Search for the cell housing the specified text and yield its (X, Y) center coordinate. 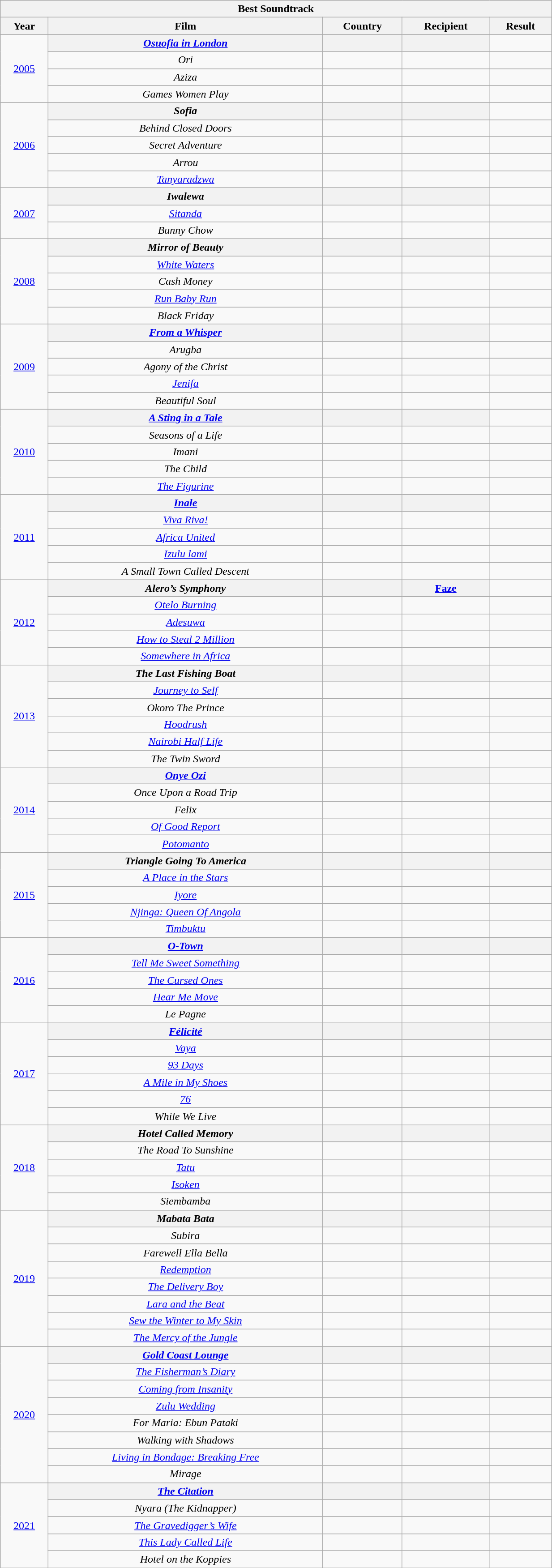
Osuofia in London (185, 43)
Otelo Burning (185, 605)
Felix (185, 810)
2008 (24, 282)
Arugba (185, 350)
The Delivery Boy (185, 1286)
The Twin Sword (185, 759)
Alero’s Symphony (185, 588)
Somewhere in Africa (185, 656)
Subira (185, 1235)
Mabata Bata (185, 1218)
Sitanda (185, 214)
2007 (24, 213)
Izulu lami (185, 554)
Farewell Ella Bella (185, 1252)
Zulu Wedding (185, 1406)
Nairobi Half Life (185, 741)
2019 (24, 1278)
Hotel Called Memory (185, 1133)
Coming from Insanity (185, 1389)
Africa United (185, 537)
Potomanto (185, 844)
A Place in the Stars (185, 878)
Okoro The Prince (185, 707)
Best Soundtrack (276, 9)
Of Good Report (185, 827)
Secret Adventure (185, 145)
Faze (446, 588)
2006 (24, 145)
2011 (24, 537)
Inale (185, 503)
Living in Bondage: Breaking Free (185, 1457)
Njinga: Queen Of Angola (185, 912)
Gold Coast Lounge (185, 1355)
Adesuwa (185, 622)
Hoodrush (185, 724)
2012 (24, 622)
Ori (185, 60)
O-Town (185, 946)
The Mercy of the Jungle (185, 1338)
Vaya (185, 1048)
Mirage (185, 1474)
2021 (24, 1525)
The Gravedigger’s Wife (185, 1525)
Viva Riva! (185, 520)
Behind Closed Doors (185, 128)
Iyore (185, 895)
The Last Fishing Boat (185, 673)
Result (521, 26)
Recipient (446, 26)
The Road To Sunshine (185, 1150)
Siembamba (185, 1201)
A Sting in a Tale (185, 418)
Agony of the Christ (185, 367)
2018 (24, 1167)
Cash Money (185, 282)
White Waters (185, 265)
While We Live (185, 1116)
Walking with Shadows (185, 1440)
The Fisherman’s Diary (185, 1372)
Film (185, 26)
2013 (24, 716)
A Mile in My Shoes (185, 1082)
2005 (24, 68)
Games Women Play (185, 94)
2020 (24, 1414)
Sofia (185, 111)
Year (24, 26)
Félicité (185, 1031)
Triangle Going To America (185, 861)
Onye Ozi (185, 776)
Bunny Chow (185, 231)
Hotel on the Koppies (185, 1559)
Nyara (The Kidnapper) (185, 1508)
Hear Me Move (185, 997)
2009 (24, 367)
Timbuktu (185, 929)
2016 (24, 980)
2017 (24, 1073)
Le Pagne (185, 1014)
Tell Me Sweet Something (185, 963)
A Small Town Called Descent (185, 571)
Arrou (185, 162)
Journey to Self (185, 690)
76 (185, 1099)
How to Steal 2 Million (185, 639)
The Child (185, 469)
From a Whisper (185, 333)
Sew the Winter to My Skin (185, 1321)
Isoken (185, 1184)
Country (363, 26)
Beautiful Soul (185, 401)
Iwalewa (185, 196)
The Citation (185, 1491)
The Cursed Ones (185, 980)
Imani (185, 452)
Tanyaradzwa (185, 179)
The Figurine (185, 486)
Mirror of Beauty (185, 248)
93 Days (185, 1065)
2015 (24, 895)
Tatu (185, 1167)
Black Friday (185, 316)
This Lady Called Life (185, 1542)
Once Upon a Road Trip (185, 793)
Run Baby Run (185, 299)
Jenifa (185, 384)
2010 (24, 452)
Seasons of a Life (185, 435)
2014 (24, 810)
Aziza (185, 77)
Redemption (185, 1269)
Lara and the Beat (185, 1304)
For Maria: Ebun Pataki (185, 1423)
